Output the (X, Y) coordinate of the center of the cell containing the given text.  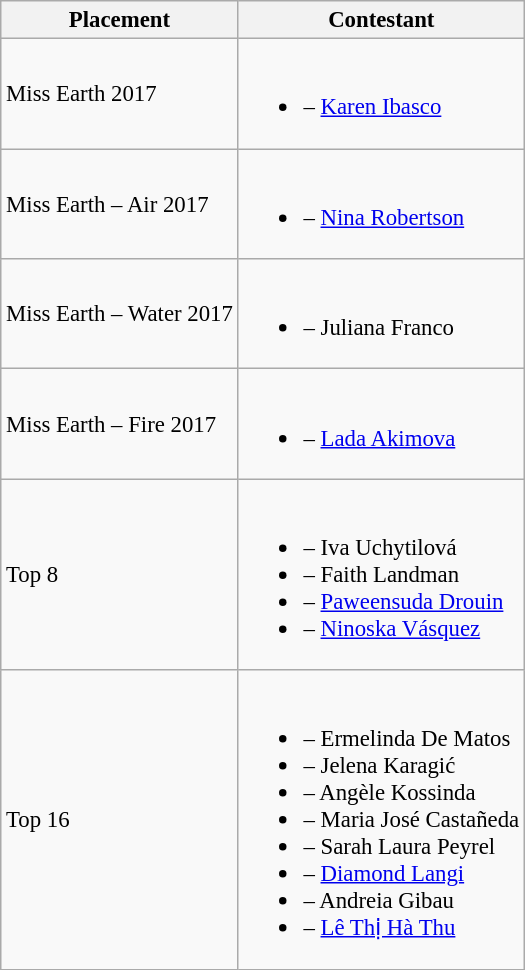
Top 16 (120, 820)
Top 8 (120, 574)
– Juliana Franco (381, 314)
Placement (120, 20)
Miss Earth – Fire 2017 (120, 424)
Contestant (381, 20)
– Nina Robertson (381, 204)
– Lada Akimova (381, 424)
– Ermelinda De Matos – Jelena Karagić – Angèle Kossinda – Maria José Castañeda – Sarah Laura Peyrel – Diamond Langi – Andreia Gibau – Lê Thị Hà Thu (381, 820)
– Karen Ibasco (381, 94)
Miss Earth 2017 (120, 94)
Miss Earth – Water 2017 (120, 314)
Miss Earth – Air 2017 (120, 204)
– Iva Uchytilová – Faith Landman – Paweensuda Drouin – Ninoska Vásquez (381, 574)
